Scan for the cell matching the given text and deliver its (x, y) coordinate at center. 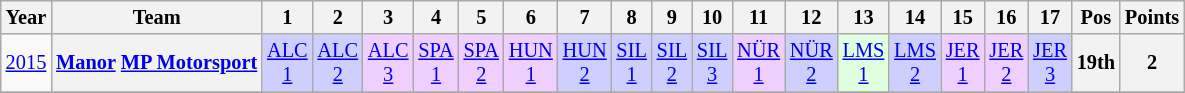
NÜR2 (812, 63)
SPA1 (436, 63)
LMS1 (864, 63)
3 (388, 17)
8 (632, 17)
4 (436, 17)
ALC3 (388, 63)
Pos (1096, 17)
Year (26, 17)
SIL2 (672, 63)
HUN1 (531, 63)
Points (1152, 17)
NÜR1 (758, 63)
1 (287, 17)
JER1 (963, 63)
SPA2 (482, 63)
17 (1050, 17)
9 (672, 17)
SIL3 (712, 63)
LMS2 (915, 63)
ALC2 (338, 63)
12 (812, 17)
13 (864, 17)
ALC1 (287, 63)
JER2 (1006, 63)
Manor MP Motorsport (156, 63)
HUN2 (585, 63)
14 (915, 17)
6 (531, 17)
10 (712, 17)
5 (482, 17)
2015 (26, 63)
15 (963, 17)
11 (758, 17)
19th (1096, 63)
Team (156, 17)
16 (1006, 17)
JER3 (1050, 63)
7 (585, 17)
SIL1 (632, 63)
